Capture the cell that displays the provided text and extract its [X, Y] central coordinate. 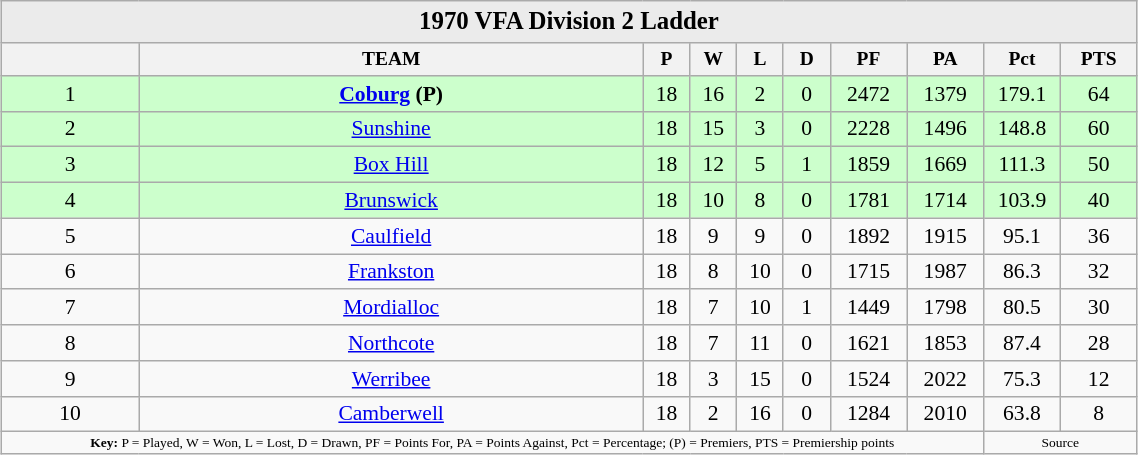
60 [1098, 129]
2472 [868, 94]
Frankston [391, 272]
1853 [946, 343]
PF [868, 60]
Werribee [391, 379]
80.5 [1022, 308]
103.9 [1022, 201]
Box Hill [391, 165]
1798 [946, 308]
1892 [868, 236]
PA [946, 60]
2010 [946, 414]
1859 [868, 165]
1449 [868, 308]
50 [1098, 165]
4 [70, 201]
Northcote [391, 343]
Sunshine [391, 129]
Pct [1022, 60]
64 [1098, 94]
L [760, 60]
Camberwell [391, 414]
75.3 [1022, 379]
Coburg (P) [391, 94]
2022 [946, 379]
1714 [946, 201]
11 [760, 343]
Mordialloc [391, 308]
40 [1098, 201]
PTS [1098, 60]
1669 [946, 165]
111.3 [1022, 165]
1621 [868, 343]
1284 [868, 414]
6 [70, 272]
D [806, 60]
P [666, 60]
1715 [868, 272]
Brunswick [391, 201]
1781 [868, 201]
1970 VFA Division 2 Ladder [569, 22]
1379 [946, 94]
36 [1098, 236]
179.1 [1022, 94]
Caulfield [391, 236]
86.3 [1022, 272]
28 [1098, 343]
1496 [946, 129]
2228 [868, 129]
1987 [946, 272]
Key: P = Played, W = Won, L = Lost, D = Drawn, PF = Points For, PA = Points Against, Pct = Percentage; (P) = Premiers, PTS = Premiership points [492, 443]
1915 [946, 236]
63.8 [1022, 414]
95.1 [1022, 236]
148.8 [1022, 129]
87.4 [1022, 343]
TEAM [391, 60]
1524 [868, 379]
32 [1098, 272]
W [714, 60]
Source [1060, 443]
30 [1098, 308]
